Extract the (x, y) coordinate from the center of the cell holding the provided text.  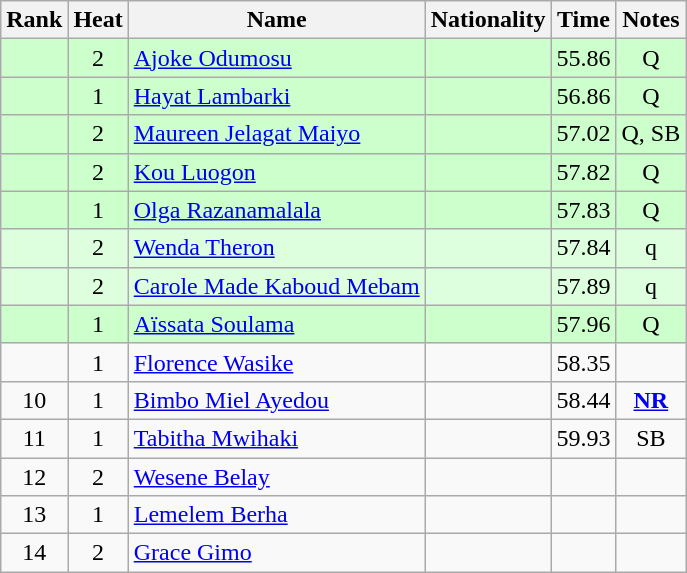
Wenda Theron (276, 248)
58.44 (584, 400)
Notes (651, 20)
Rank (34, 20)
59.93 (584, 438)
57.82 (584, 172)
NR (651, 400)
Grace Gimo (276, 553)
Nationality (488, 20)
57.02 (584, 134)
Heat (98, 20)
11 (34, 438)
14 (34, 553)
Aïssata Soulama (276, 324)
Name (276, 20)
55.86 (584, 58)
57.84 (584, 248)
57.96 (584, 324)
13 (34, 515)
10 (34, 400)
Lemelem Berha (276, 515)
Carole Made Kaboud Mebam (276, 286)
58.35 (584, 362)
Bimbo Miel Ayedou (276, 400)
SB (651, 438)
Hayat Lambarki (276, 96)
57.89 (584, 286)
Maureen Jelagat Maiyo (276, 134)
Q, SB (651, 134)
57.83 (584, 210)
Kou Luogon (276, 172)
Time (584, 20)
Ajoke Odumosu (276, 58)
Tabitha Mwihaki (276, 438)
56.86 (584, 96)
Olga Razanamalala (276, 210)
12 (34, 477)
Wesene Belay (276, 477)
Florence Wasike (276, 362)
